Find where the given text appears and provide that cell's center as [X, Y] coordinate. 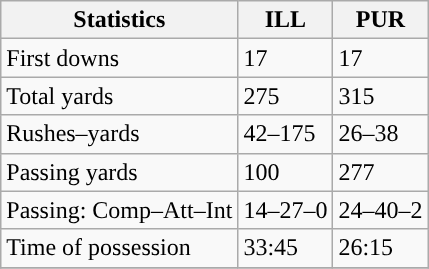
14–27–0 [286, 210]
ILL [286, 20]
33:45 [286, 248]
Passing yards [120, 172]
Rushes–yards [120, 134]
Passing: Comp–Att–Int [120, 210]
24–40–2 [380, 210]
Total yards [120, 96]
26:15 [380, 248]
275 [286, 96]
315 [380, 96]
Time of possession [120, 248]
26–38 [380, 134]
277 [380, 172]
100 [286, 172]
42–175 [286, 134]
First downs [120, 58]
PUR [380, 20]
Statistics [120, 20]
